For the text-containing cell, return its midpoint in [X, Y] coordinate format. 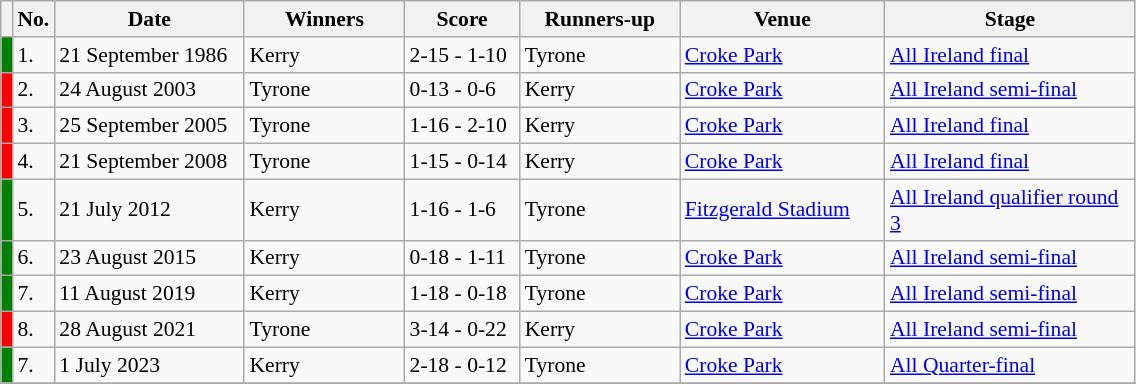
21 September 2008 [149, 162]
1 July 2023 [149, 365]
3. [33, 126]
11 August 2019 [149, 294]
All Ireland qualifier round 3 [1010, 210]
1-18 - 0-18 [462, 294]
25 September 2005 [149, 126]
Stage [1010, 19]
6. [33, 258]
1. [33, 55]
5. [33, 210]
0-13 - 0-6 [462, 90]
Fitzgerald Stadium [782, 210]
3-14 - 0-22 [462, 330]
1-15 - 0-14 [462, 162]
Venue [782, 19]
21 July 2012 [149, 210]
No. [33, 19]
2. [33, 90]
Winners [324, 19]
1-16 - 1-6 [462, 210]
28 August 2021 [149, 330]
0-18 - 1-11 [462, 258]
21 September 1986 [149, 55]
Score [462, 19]
8. [33, 330]
1-16 - 2-10 [462, 126]
2-15 - 1-10 [462, 55]
23 August 2015 [149, 258]
2-18 - 0-12 [462, 365]
24 August 2003 [149, 90]
Runners-up [600, 19]
All Quarter-final [1010, 365]
Date [149, 19]
4. [33, 162]
